From the cell containing the given text, extract its center point as (X, Y) coordinate. 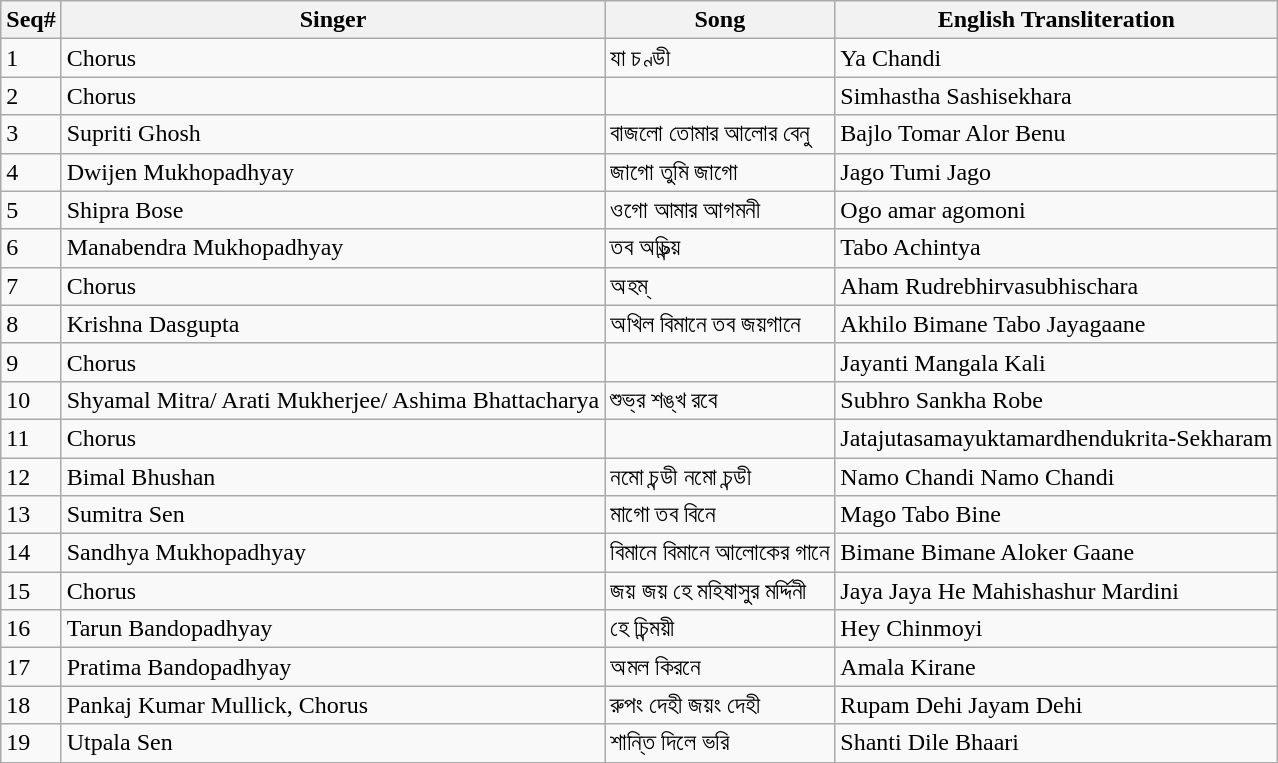
জয় জয় হে মহিষাসুর মর্দ্দিনী (720, 591)
Krishna Dasgupta (333, 324)
Jayanti Mangala Kali (1056, 362)
ওগো আমার আগমনী (720, 210)
Utpala Sen (333, 743)
রুপং দেহী জয়ং দেহী (720, 705)
তব অচিন্ত্য় (720, 248)
3 (31, 134)
15 (31, 591)
Mago Tabo Bine (1056, 515)
Jatajutasamayuktamardhendukrita-Sekharam (1056, 438)
Sumitra Sen (333, 515)
Namo Chandi Namo Chandi (1056, 477)
বাজলো তোমার আলোর বেনু (720, 134)
শান্তি দিলে ভরি (720, 743)
16 (31, 629)
4 (31, 172)
Ogo amar agomoni (1056, 210)
জাগো তুমি জাগো (720, 172)
Bimane Bimane Aloker Gaane (1056, 553)
6 (31, 248)
Aham Rudrebhirvasubhischara (1056, 286)
Ya Chandi (1056, 58)
Bajlo Tomar Alor Benu (1056, 134)
8 (31, 324)
Dwijen Mukhopadhyay (333, 172)
Singer (333, 20)
Jago Tumi Jago (1056, 172)
হে চিন্ময়ী (720, 629)
মাগো তব বিনে (720, 515)
Tarun Bandopadhyay (333, 629)
বিমানে বিমানে আলোকের গানে (720, 553)
5 (31, 210)
Sandhya Mukhopadhyay (333, 553)
Amala Kirane (1056, 667)
শুভ্র শঙ্খ রবে (720, 400)
Shipra Bose (333, 210)
English Transliteration (1056, 20)
অখিল বিমানে তব জয়গানে (720, 324)
Bimal Bhushan (333, 477)
19 (31, 743)
Tabo Achintya (1056, 248)
Supriti Ghosh (333, 134)
2 (31, 96)
Subhro Sankha Robe (1056, 400)
Jaya Jaya He Mahishashur Mardini (1056, 591)
13 (31, 515)
7 (31, 286)
Simhastha Sashisekhara (1056, 96)
অমল কিরনে (720, 667)
Seq# (31, 20)
Song (720, 20)
Akhilo Bimane Tabo Jayagaane (1056, 324)
18 (31, 705)
12 (31, 477)
Pankaj Kumar Mullick, Chorus (333, 705)
1 (31, 58)
9 (31, 362)
Rupam Dehi Jayam Dehi (1056, 705)
Manabendra Mukhopadhyay (333, 248)
নমো চন্ডী নমো চন্ডী (720, 477)
অহম্ (720, 286)
11 (31, 438)
Shanti Dile Bhaari (1056, 743)
10 (31, 400)
যা চণ্ডী (720, 58)
17 (31, 667)
Pratima Bandopadhyay (333, 667)
Shyamal Mitra/ Arati Mukherjee/ Ashima Bhattacharya (333, 400)
Hey Chinmoyi (1056, 629)
14 (31, 553)
